Capture the cell that displays the provided text and extract its (x, y) central coordinate. 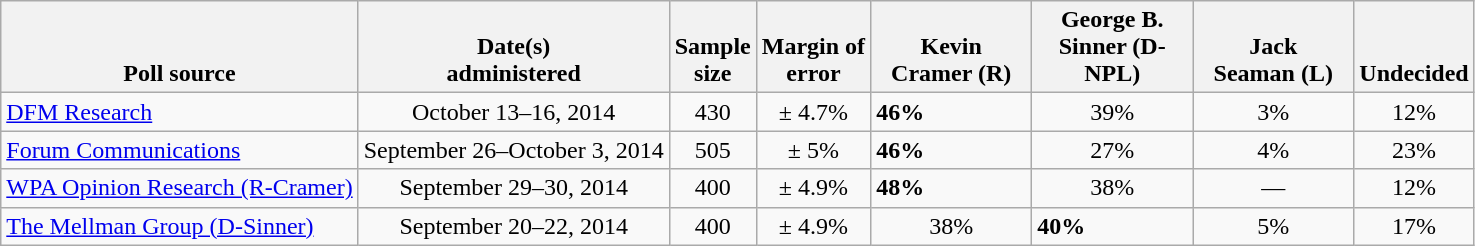
September 29–30, 2014 (514, 188)
Forum Communications (180, 150)
3% (1274, 112)
48% (952, 188)
JackSeaman (L) (1274, 47)
WPA Opinion Research (R-Cramer) (180, 188)
— (1274, 188)
17% (1414, 226)
Undecided (1414, 47)
40% (1112, 226)
Date(s)administered (514, 47)
± 5% (813, 150)
23% (1414, 150)
George B.Sinner (D-NPL) (1112, 47)
DFM Research (180, 112)
September 20–22, 2014 (514, 226)
39% (1112, 112)
± 4.7% (813, 112)
27% (1112, 150)
Margin oferror (813, 47)
September 26–October 3, 2014 (514, 150)
4% (1274, 150)
Poll source (180, 47)
October 13–16, 2014 (514, 112)
Samplesize (712, 47)
KevinCramer (R) (952, 47)
5% (1274, 226)
The Mellman Group (D-Sinner) (180, 226)
430 (712, 112)
505 (712, 150)
